Determine the [x, y] coordinate at the center of the cell enclosing the given text.  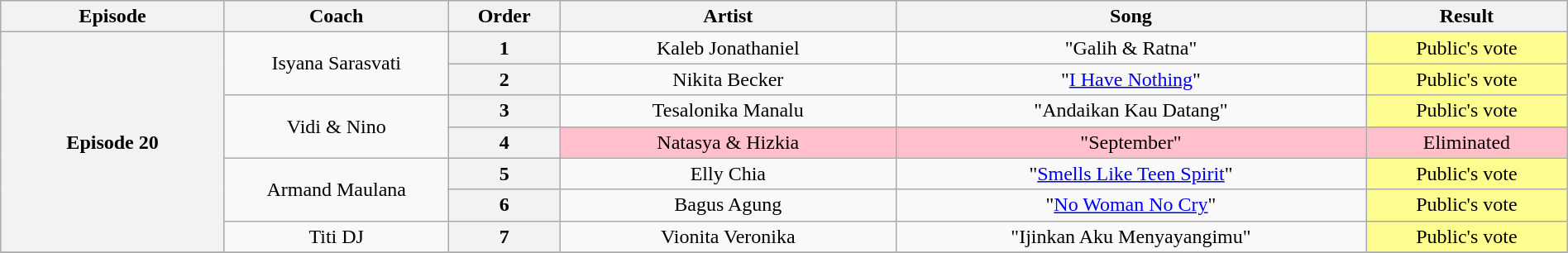
Vionita Veronika [728, 236]
"Smells Like Teen Spirit" [1131, 174]
1 [504, 48]
Elly Chia [728, 174]
Eliminated [1467, 142]
Episode [112, 17]
Natasya & Hizkia [728, 142]
Result [1467, 17]
Nikita Becker [728, 79]
Titi DJ [336, 236]
Artist [728, 17]
Order [504, 17]
4 [504, 142]
6 [504, 205]
Kaleb Jonathaniel [728, 48]
Coach [336, 17]
7 [504, 236]
"Galih & Ratna" [1131, 48]
Bagus Agung [728, 205]
Isyana Sarasvati [336, 64]
"I Have Nothing" [1131, 79]
Song [1131, 17]
Episode 20 [112, 142]
2 [504, 79]
Tesalonika Manalu [728, 111]
Vidi & Nino [336, 126]
Armand Maulana [336, 189]
"Ijinkan Aku Menyayangimu" [1131, 236]
5 [504, 174]
"Andaikan Kau Datang" [1131, 111]
3 [504, 111]
"September" [1131, 142]
"No Woman No Cry" [1131, 205]
